Output the [X, Y] coordinate of the center of the cell containing the given text.  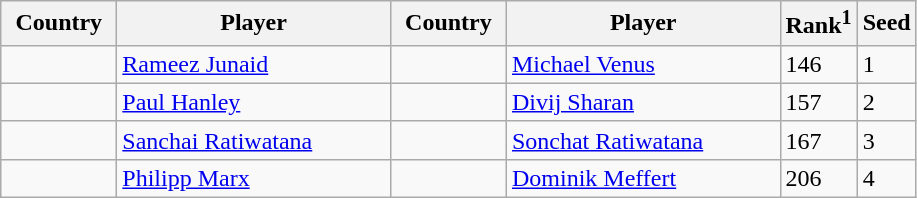
157 [818, 102]
Seed [886, 24]
Divij Sharan [643, 102]
Rameez Junaid [254, 64]
Sanchai Ratiwatana [254, 140]
206 [818, 178]
3 [886, 140]
Michael Venus [643, 64]
Rank1 [818, 24]
2 [886, 102]
4 [886, 178]
Philipp Marx [254, 178]
1 [886, 64]
Sonchat Ratiwatana [643, 140]
146 [818, 64]
Dominik Meffert [643, 178]
167 [818, 140]
Paul Hanley [254, 102]
